Return the (X, Y) coordinate for the center point of the cell that contains the specified text.  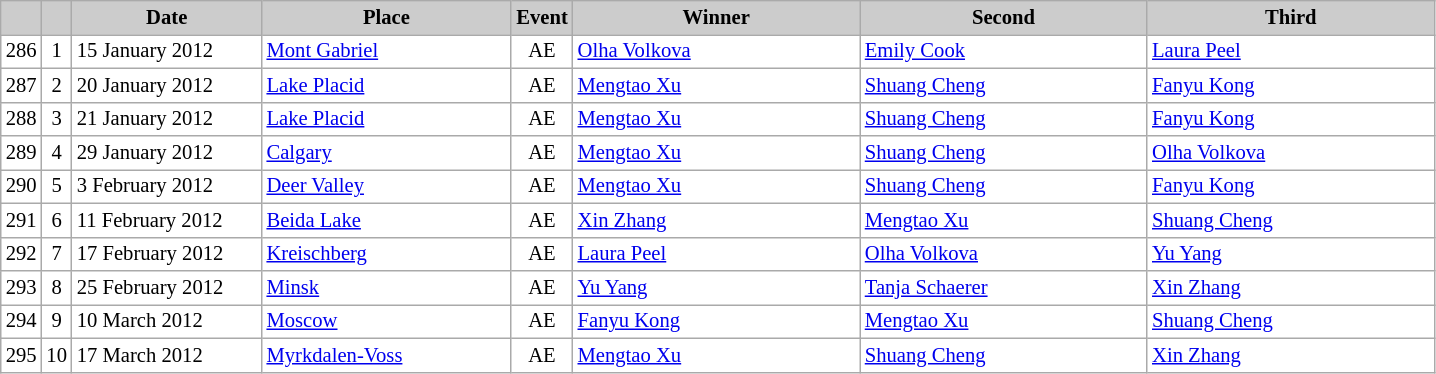
7 (56, 254)
5 (56, 186)
11 February 2012 (167, 220)
Mont Gabriel (387, 51)
294 (22, 321)
Calgary (387, 153)
Beida Lake (387, 220)
Second (1004, 17)
20 January 2012 (167, 85)
10 (56, 355)
Third (1290, 17)
Emily Cook (1004, 51)
289 (22, 153)
9 (56, 321)
Event (542, 17)
293 (22, 287)
291 (22, 220)
4 (56, 153)
29 January 2012 (167, 153)
6 (56, 220)
17 March 2012 (167, 355)
Kreischberg (387, 254)
295 (22, 355)
287 (22, 85)
Tanja Schaerer (1004, 287)
2 (56, 85)
Moscow (387, 321)
292 (22, 254)
286 (22, 51)
Place (387, 17)
290 (22, 186)
15 January 2012 (167, 51)
Winner (716, 17)
3 February 2012 (167, 186)
1 (56, 51)
17 February 2012 (167, 254)
25 February 2012 (167, 287)
21 January 2012 (167, 119)
10 March 2012 (167, 321)
3 (56, 119)
Minsk (387, 287)
Date (167, 17)
288 (22, 119)
Myrkdalen-Voss (387, 355)
Deer Valley (387, 186)
8 (56, 287)
